From the cell containing the given text, extract its center point as [x, y] coordinate. 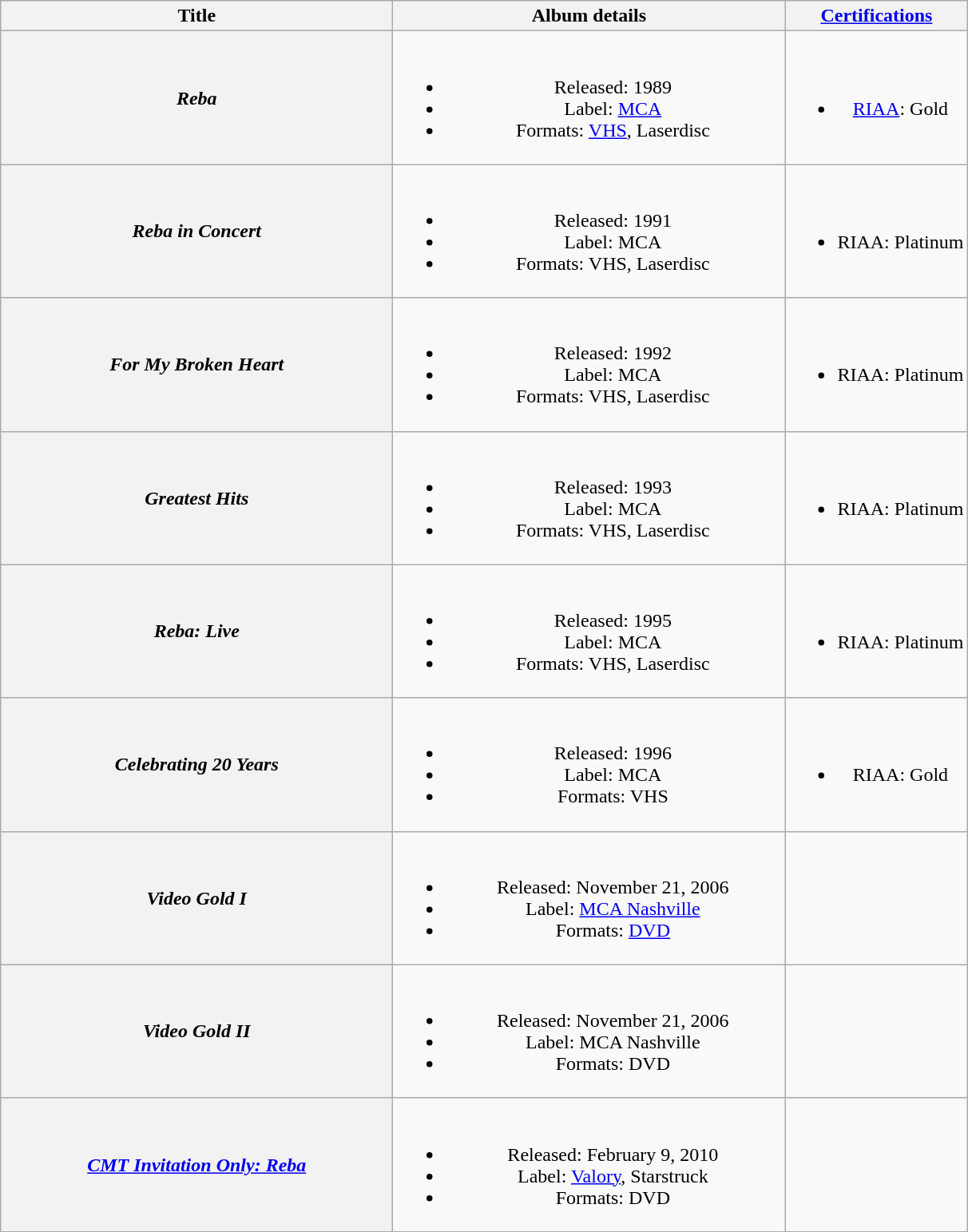
Released: 1993Label: MCAFormats: VHS, Laserdisc [589, 498]
Released: 1996Label: MCAFormats: VHS [589, 765]
Released: 1995Label: MCAFormats: VHS, Laserdisc [589, 631]
Released: February 9, 2010Label: Valory, StarstruckFormats: DVD [589, 1164]
Video Gold II [196, 1032]
Released: 1989Label: MCAFormats: VHS, Laserdisc [589, 97]
Video Gold I [196, 897]
CMT Invitation Only: Reba [196, 1164]
Certifications [877, 16]
For My Broken Heart [196, 364]
Album details [589, 16]
Released: 1992Label: MCAFormats: VHS, Laserdisc [589, 364]
Released: 1991Label: MCAFormats: VHS, Laserdisc [589, 232]
Greatest Hits [196, 498]
Reba [196, 97]
Celebrating 20 Years [196, 765]
Title [196, 16]
Reba: Live [196, 631]
Reba in Concert [196, 232]
